Pinpoint the cell where the given text exists, returning its (X, Y) midpoint coordinate. 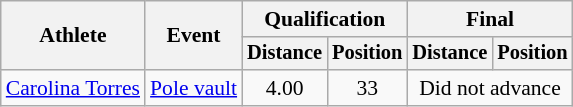
Final (490, 19)
Carolina Torres (73, 88)
Event (194, 36)
4.00 (284, 88)
Pole vault (194, 88)
33 (367, 88)
Did not advance (490, 88)
Qualification (324, 19)
Athlete (73, 36)
